Capture the cell that displays the provided text and extract its (x, y) central coordinate. 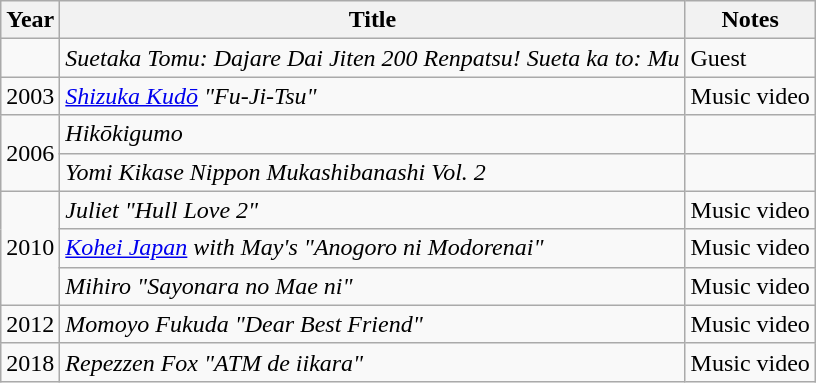
Notes (750, 20)
Shizuka Kudō "Fu-Ji-Tsu" (372, 96)
Juliet "Hull Love 2" (372, 210)
Guest (750, 58)
Kohei Japan with May's "Anogoro ni Modorenai" (372, 248)
Momoyo Fukuda "Dear Best Friend" (372, 324)
2012 (30, 324)
Mihiro "Sayonara no Mae ni" (372, 286)
Suetaka Tomu: Dajare Dai Jiten 200 Renpatsu! Sueta ka to: Mu (372, 58)
Repezzen Fox "ATM de iikara" (372, 362)
Yomi Kikase Nippon Mukashibanashi Vol. 2 (372, 172)
2006 (30, 153)
Hikōkigumo (372, 134)
2018 (30, 362)
Title (372, 20)
2003 (30, 96)
Year (30, 20)
2010 (30, 248)
